Pinpoint the cell where the given text exists, returning its [X, Y] midpoint coordinate. 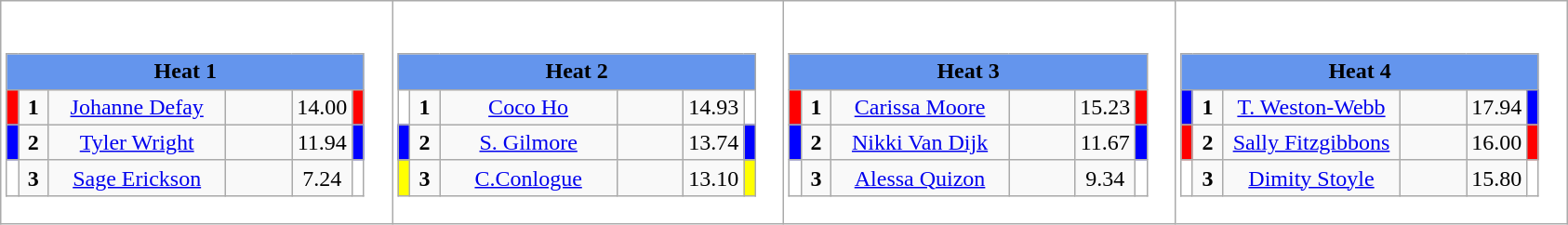
T. Weston-Webb [1311, 107]
15.80 [1497, 178]
Heat 3 [968, 72]
Dimity Stoyle [1311, 178]
Coco Ho [528, 107]
13.74 [714, 142]
Heat 1 [185, 72]
S. Gilmore [528, 142]
Heat 2 [577, 72]
Nikki Van Dijk [921, 142]
15.23 [1105, 107]
Alessa Quizon [921, 178]
Heat 4 1 T. Weston-Webb 17.94 2 Sally Fitzgibbons 16.00 3 Dimity Stoyle 15.80 [1371, 112]
Heat 1 1 Johanne Defay 14.00 2 Tyler Wright 11.94 3 Sage Erickson 7.24 [197, 112]
Heat 4 [1360, 72]
13.10 [714, 178]
14.00 [322, 107]
Sage Erickson [138, 178]
Johanne Defay [138, 107]
7.24 [322, 178]
Sally Fitzgibbons [1311, 142]
11.67 [1105, 142]
11.94 [322, 142]
14.93 [714, 107]
Tyler Wright [138, 142]
17.94 [1497, 107]
9.34 [1105, 178]
Heat 3 1 Carissa Moore 15.23 2 Nikki Van Dijk 11.67 3 Alessa Quizon 9.34 [980, 112]
C.Conlogue [528, 178]
Carissa Moore [921, 107]
Heat 2 1 Coco Ho 14.93 2 S. Gilmore 13.74 3 C.Conlogue 13.10 [588, 112]
16.00 [1497, 142]
